Locate the cell with the specified text and output its (X, Y) center coordinate. 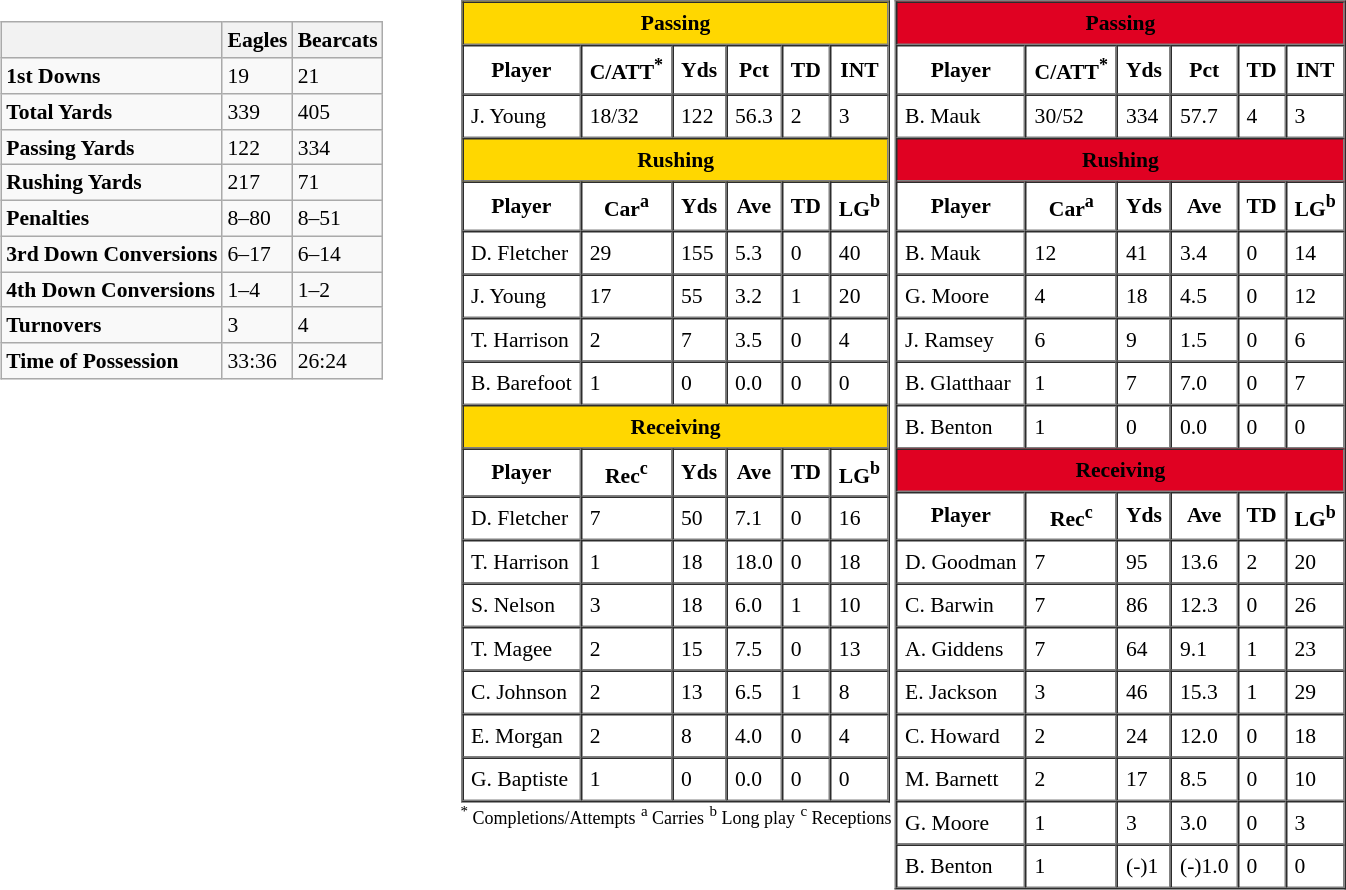
Bearcats (338, 40)
1–2 (338, 290)
18.0 (754, 563)
Time of Possession (112, 361)
15 (699, 650)
21 (338, 76)
57.7 (1204, 116)
C. Howard (961, 737)
1.5 (1204, 339)
8–51 (338, 218)
64 (1144, 650)
6.0 (754, 606)
1–4 (257, 290)
E. Jackson (961, 693)
M. Barnett (961, 780)
3.4 (1204, 252)
4.0 (754, 737)
9.1 (1204, 650)
7.1 (754, 519)
Turnovers (112, 325)
G. Baptiste (522, 780)
33:36 (257, 361)
6–17 (257, 254)
4th Down Conversions (112, 290)
Rushing Yards (112, 183)
B. Barefoot (522, 383)
56.3 (754, 116)
S. Nelson (522, 606)
155 (699, 252)
30/52 (1072, 116)
15.3 (1204, 693)
E. Morgan (522, 737)
J. Ramsey (961, 339)
5.3 (754, 252)
Penalties (112, 218)
12.3 (1204, 606)
41 (1144, 252)
Total Yards (112, 112)
24 (1144, 737)
405 (338, 112)
B. Glatthaar (961, 383)
4.5 (1204, 296)
C. Barwin (961, 606)
12.0 (1204, 737)
3.2 (754, 296)
50 (699, 519)
18/32 (626, 116)
19 (257, 76)
23 (1316, 650)
A. Giddens (961, 650)
6–14 (338, 254)
T. Magee (522, 650)
3rd Down Conversions (112, 254)
16 (860, 519)
13.6 (1204, 563)
(-)1 (1144, 867)
9 (1144, 339)
(-)1.0 (1204, 867)
217 (257, 183)
86 (1144, 606)
3.0 (1204, 824)
C. Johnson (522, 693)
6.5 (754, 693)
Passing Yards (112, 147)
7.5 (754, 650)
7.0 (1204, 383)
95 (1144, 563)
14 (1316, 252)
40 (860, 252)
26 (1316, 606)
26:24 (338, 361)
1st Downs (112, 76)
46 (1144, 693)
55 (699, 296)
Eagles (257, 40)
D. Goodman (961, 563)
71 (338, 183)
8.5 (1204, 780)
3.5 (754, 339)
8–80 (257, 218)
339 (257, 112)
